Detect which cell encompasses the target text, then output its [x, y] center coordinate. 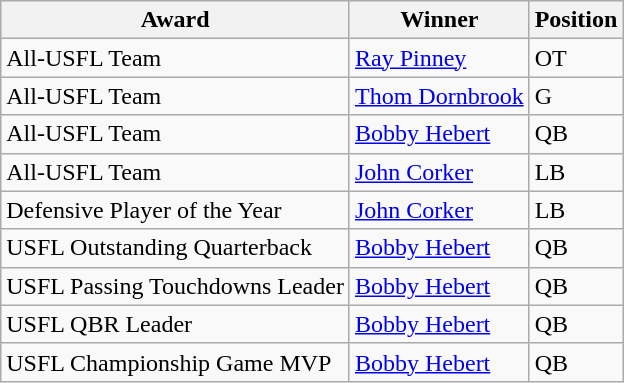
USFL Passing Touchdowns Leader [176, 286]
USFL Outstanding Quarterback [176, 248]
USFL QBR Leader [176, 324]
Position [576, 20]
G [576, 96]
USFL Championship Game MVP [176, 362]
Award [176, 20]
Defensive Player of the Year [176, 210]
Thom Dornbrook [439, 96]
OT [576, 58]
Winner [439, 20]
Ray Pinney [439, 58]
